From the cell containing the given text, extract its center point as [x, y] coordinate. 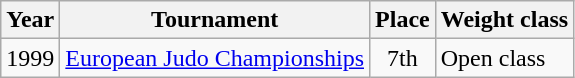
Weight class [504, 20]
1999 [30, 58]
Place [403, 20]
European Judo Championships [215, 58]
Tournament [215, 20]
Year [30, 20]
Open class [504, 58]
7th [403, 58]
